Extract the (X, Y) coordinate from the center of the cell holding the provided text.  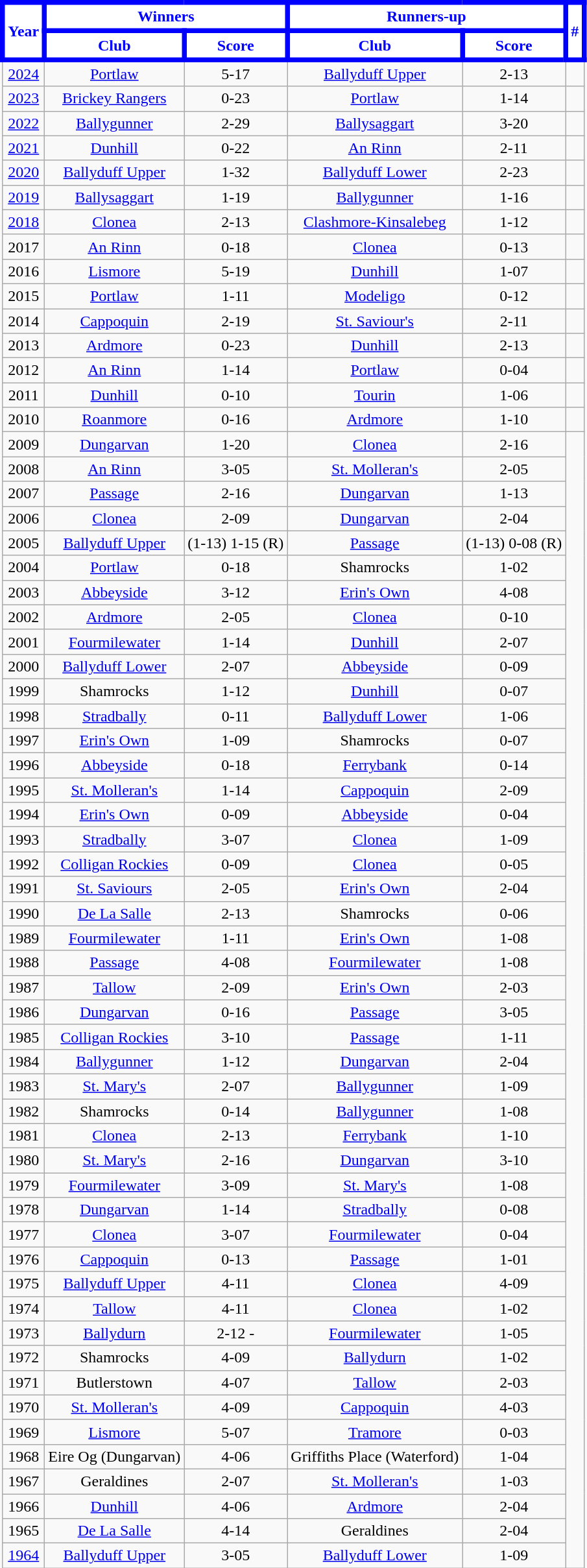
1968 (23, 1456)
1-07 (514, 271)
1978 (23, 1210)
1965 (23, 1531)
2015 (23, 296)
Winners (166, 17)
0-06 (514, 913)
Butlerstown (114, 1382)
1988 (23, 963)
St. Saviours (114, 889)
1966 (23, 1506)
1971 (23, 1382)
Roanmore (114, 420)
2024 (23, 73)
4-14 (236, 1531)
1-03 (514, 1481)
0-12 (514, 296)
1982 (23, 1111)
1999 (23, 691)
1983 (23, 1086)
2007 (23, 494)
1970 (23, 1407)
2008 (23, 469)
1967 (23, 1481)
1979 (23, 1185)
2023 (23, 99)
5-07 (236, 1432)
1981 (23, 1136)
2-23 (514, 173)
(1-13) 0-08 (R) (514, 543)
2-29 (236, 123)
3-12 (236, 592)
(1-13) 1-15 (R) (236, 543)
St. Saviour's (375, 321)
1995 (23, 790)
1969 (23, 1432)
2-12 - (236, 1333)
1974 (23, 1309)
2002 (23, 617)
1-01 (514, 1259)
1992 (23, 864)
3-20 (514, 123)
2020 (23, 173)
1964 (23, 1556)
5-17 (236, 73)
2012 (23, 370)
2009 (23, 444)
0-08 (514, 1210)
Modeligo (375, 296)
2004 (23, 568)
2-19 (236, 321)
1-32 (236, 173)
1998 (23, 716)
Runners-up (427, 17)
1984 (23, 1061)
Brickey Rangers (114, 99)
1975 (23, 1284)
2013 (23, 346)
2003 (23, 592)
Tramore (375, 1432)
Eire Og (Dungarvan) (114, 1456)
4-03 (514, 1407)
1977 (23, 1235)
2018 (23, 222)
5-19 (236, 271)
1-04 (514, 1456)
1-19 (236, 197)
1976 (23, 1259)
0-11 (236, 716)
1997 (23, 741)
1987 (23, 987)
1980 (23, 1161)
1990 (23, 913)
1985 (23, 1037)
2011 (23, 395)
2001 (23, 642)
Year (23, 31)
1-05 (514, 1333)
1-16 (514, 197)
2016 (23, 271)
2006 (23, 518)
2017 (23, 247)
# (575, 31)
4-07 (236, 1382)
1996 (23, 766)
0-22 (236, 148)
2022 (23, 123)
1986 (23, 1012)
Clashmore-Kinsalebeg (375, 222)
Tourin (375, 395)
1973 (23, 1333)
1991 (23, 889)
1989 (23, 938)
2021 (23, 148)
1994 (23, 815)
1-20 (236, 444)
2019 (23, 197)
2010 (23, 420)
2014 (23, 321)
2005 (23, 543)
1993 (23, 839)
1-13 (514, 494)
1972 (23, 1358)
2000 (23, 666)
0-05 (514, 864)
Griffiths Place (Waterford) (375, 1456)
0-03 (514, 1432)
3-09 (236, 1185)
